For the text-containing cell, return its midpoint in [x, y] coordinate format. 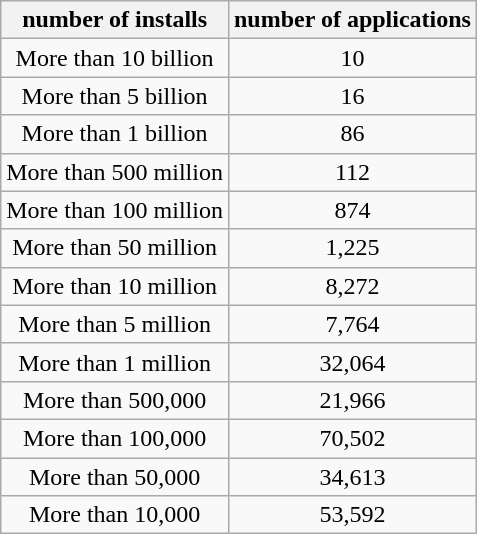
More than 10 billion [115, 58]
More than 50 million [115, 248]
70,502 [352, 438]
More than 10 million [115, 286]
874 [352, 210]
34,613 [352, 477]
More than 1 billion [115, 134]
21,966 [352, 400]
More than 10,000 [115, 515]
More than 100 million [115, 210]
8,272 [352, 286]
1,225 [352, 248]
More than 100,000 [115, 438]
86 [352, 134]
More than 5 billion [115, 96]
More than 5 million [115, 324]
32,064 [352, 362]
More than 1 million [115, 362]
number of applications [352, 20]
10 [352, 58]
112 [352, 172]
number of installs [115, 20]
16 [352, 96]
53,592 [352, 515]
7,764 [352, 324]
More than 500,000 [115, 400]
More than 50,000 [115, 477]
More than 500 million [115, 172]
